Pinpoint the cell where the given text exists, returning its [x, y] midpoint coordinate. 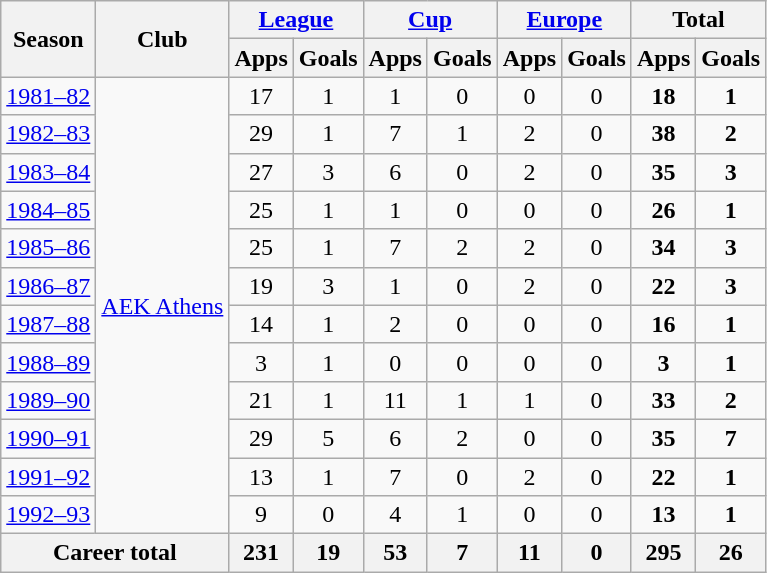
5 [328, 438]
1984–85 [48, 210]
33 [663, 400]
38 [663, 134]
1981–82 [48, 96]
1991–92 [48, 477]
17 [261, 96]
14 [261, 324]
16 [663, 324]
231 [261, 553]
1983–84 [48, 172]
1986–87 [48, 286]
Cup [430, 20]
1989–90 [48, 400]
1982–83 [48, 134]
AEK Athens [162, 306]
27 [261, 172]
9 [261, 515]
Europe [564, 20]
1987–88 [48, 324]
League [296, 20]
295 [663, 553]
Total [698, 20]
21 [261, 400]
1990–91 [48, 438]
53 [395, 553]
18 [663, 96]
Career total [115, 553]
1985–86 [48, 248]
Season [48, 39]
Club [162, 39]
4 [395, 515]
1988–89 [48, 362]
34 [663, 248]
1992–93 [48, 515]
